Pinpoint the cell where the given text exists, returning its [X, Y] midpoint coordinate. 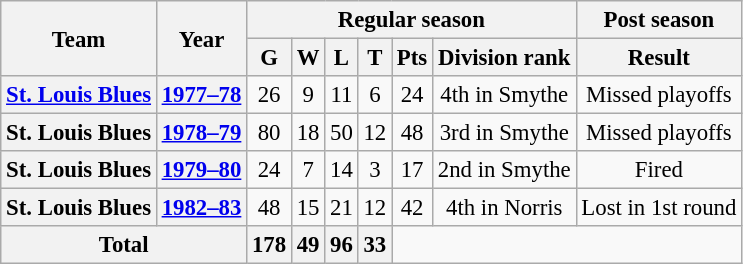
Regular season [412, 20]
Division rank [505, 58]
4th in Norris [505, 208]
Lost in 1st round [659, 208]
18 [308, 133]
Team [79, 38]
Total [124, 245]
80 [270, 133]
50 [342, 133]
Result [659, 58]
1978–79 [201, 133]
G [270, 58]
Fired [659, 170]
6 [374, 95]
9 [308, 95]
Year [201, 38]
96 [342, 245]
11 [342, 95]
42 [412, 208]
W [308, 58]
178 [270, 245]
21 [342, 208]
1982–83 [201, 208]
1979–80 [201, 170]
49 [308, 245]
Post season [659, 20]
15 [308, 208]
2nd in Smythe [505, 170]
14 [342, 170]
T [374, 58]
1977–78 [201, 95]
7 [308, 170]
3 [374, 170]
4th in Smythe [505, 95]
Pts [412, 58]
26 [270, 95]
L [342, 58]
33 [374, 245]
17 [412, 170]
3rd in Smythe [505, 133]
